Extract the (X, Y) coordinate from the center of the cell holding the provided text.  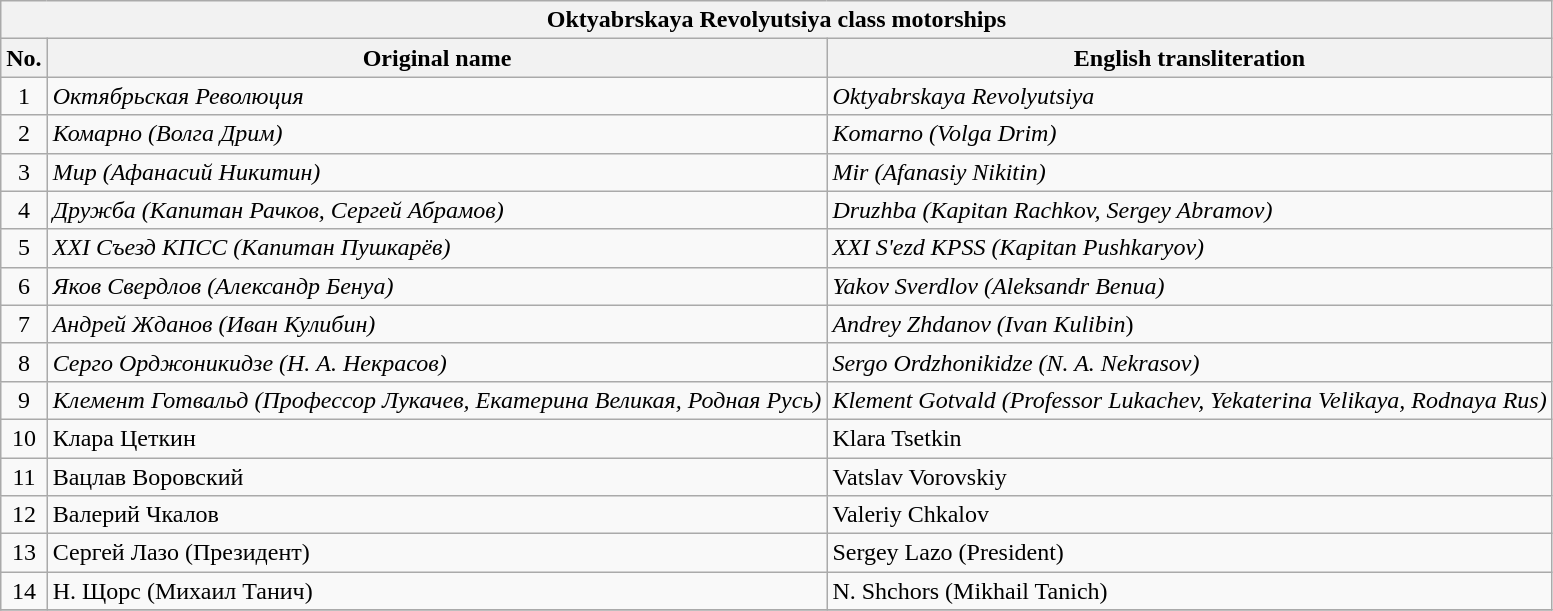
N. Shchors (Mikhail Tanich) (1190, 591)
Sergo Ordzhonikidze (N. A. Nekrasov) (1190, 362)
7 (24, 324)
Klement Gotvald (Professor Lukachev, Yekaterina Velikaya, Rodnaya Rus) (1190, 400)
3 (24, 172)
10 (24, 438)
Дружба (Капитан Рачков, Сергей Абрамов) (437, 210)
Клемент Готвальд (Профессор Лукачев, Екатерина Великая, Родная Русь) (437, 400)
5 (24, 248)
English transliteration (1190, 58)
Серго Орджоникидзе (Н. А. Некрасов) (437, 362)
Komarno (Volga Drim) (1190, 134)
Валерий Чкалов (437, 515)
6 (24, 286)
Мир (Афанасий Никитин) (437, 172)
14 (24, 591)
Н. Щорс (Михаил Танич) (437, 591)
12 (24, 515)
Klara Tsetkin (1190, 438)
Vatslav Vorovskiy (1190, 477)
Mir (Afanasiy Nikitin) (1190, 172)
Druzhba (Kapitan Rachkov, Sergey Abramov) (1190, 210)
Oktyabrskaya Revolyutsiya class motorships (776, 20)
1 (24, 96)
Valeriy Chkalov (1190, 515)
Комарно (Волга Дрим) (437, 134)
Сергей Лазо (Президент) (437, 553)
2 (24, 134)
8 (24, 362)
Андрей Жданов (Иван Кулибин) (437, 324)
Sergey Lazo (President) (1190, 553)
11 (24, 477)
Andrey Zhdanov (Ivan Kulibin) (1190, 324)
Октябрьская Революция (437, 96)
XXI Съезд КПСС (Капитан Пушкарёв) (437, 248)
4 (24, 210)
Yakov Sverdlov (Aleksandr Benua) (1190, 286)
XXI S'ezd KPSS (Kapitan Pushkaryov) (1190, 248)
Original name (437, 58)
Вацлав Воровский (437, 477)
Яков Свердлов (Александр Бенуа) (437, 286)
No. (24, 58)
Клара Цеткин (437, 438)
13 (24, 553)
Oktyabrskaya Revolyutsiya (1190, 96)
9 (24, 400)
